From the cell containing the given text, extract its center point as (x, y) coordinate. 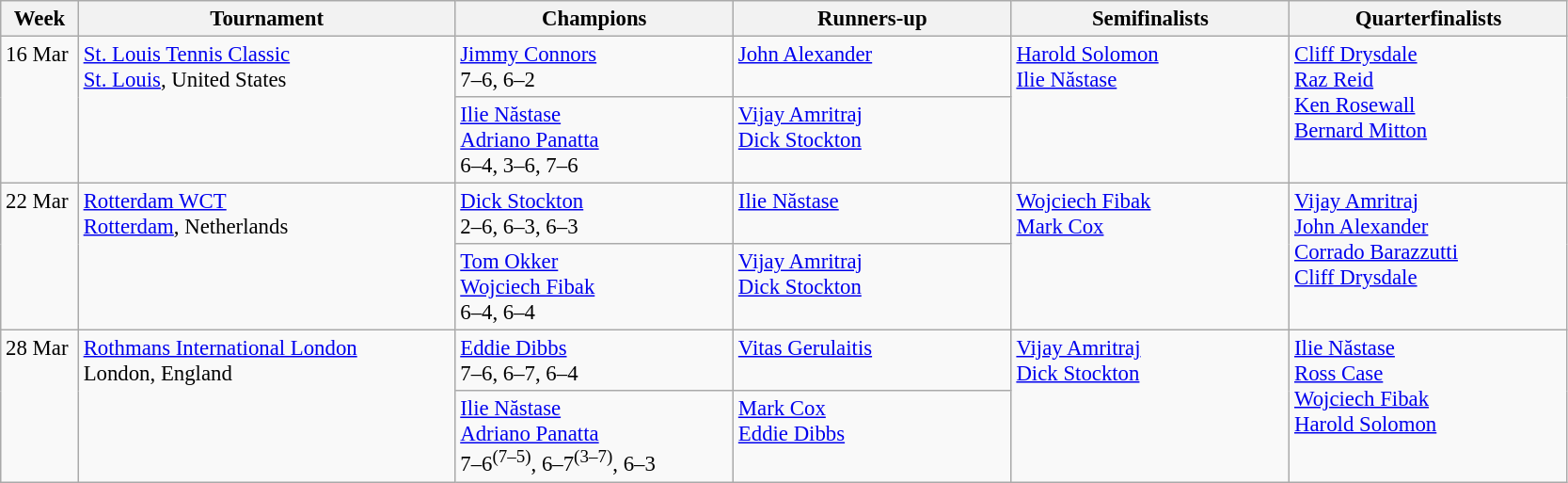
28 Mar (40, 407)
Ilie Năstase (873, 215)
Semifinalists (1150, 19)
Week (40, 19)
Ilie Năstase Adriano Panatta6–4, 3–6, 7–6 (594, 140)
Vijay Amritraj John Alexander Corrado Barazzutti Cliff Drysdale (1429, 257)
Tom Okker Wojciech Fibak6–4, 6–4 (594, 287)
Ilie Năstase Adriano Panatta7–6(7–5), 6–7(3–7), 6–3 (594, 437)
Quarterfinalists (1429, 19)
Wojciech Fibak Mark Cox (1150, 257)
Cliff Drysdale Raz Reid Ken Rosewall Bernard Mitton (1429, 110)
St. Louis Tennis Classic St. Louis, United States (267, 110)
Ilie Năstase Ross Case Wojciech Fibak Harold Solomon (1429, 407)
Champions (594, 19)
Runners-up (873, 19)
Dick Stockton2–6, 6–3, 6–3 (594, 215)
Mark Cox Eddie Dibbs (873, 437)
Eddie Dibbs7–6, 6–7, 6–4 (594, 362)
Rothmans International LondonLondon, England (267, 407)
Vitas Gerulaitis (873, 362)
22 Mar (40, 257)
Rotterdam WCTRotterdam, Netherlands (267, 257)
16 Mar (40, 110)
Harold Solomon Ilie Năstase (1150, 110)
John Alexander (873, 68)
Tournament (267, 19)
Jimmy Connors7–6, 6–2 (594, 68)
Vijay AmritrajDick Stockton (873, 140)
